Provide the (X, Y) coordinate of the cell's center where the given text is located.  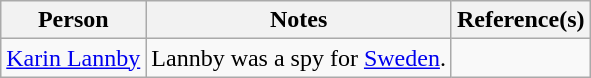
Person (74, 20)
Notes (299, 20)
Karin Lannby (74, 58)
Reference(s) (520, 20)
Lannby was a spy for Sweden. (299, 58)
